From the cell containing the given text, extract its center point as [X, Y] coordinate. 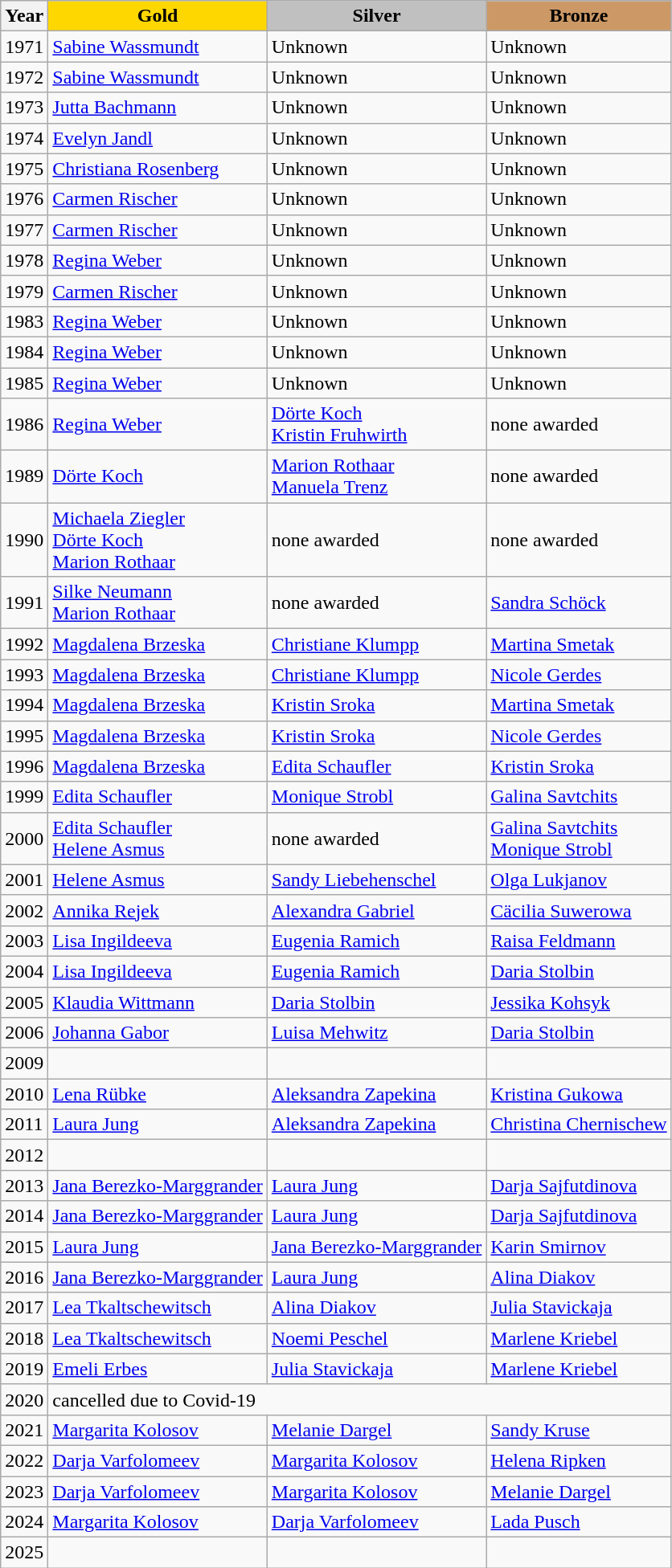
1972 [24, 77]
1994 [24, 705]
Annika Rejek [158, 910]
cancelled due to Covid-19 [360, 1399]
2020 [24, 1399]
2024 [24, 1522]
Lena Rübke [158, 1094]
1990 [24, 540]
Lada Pusch [579, 1522]
1974 [24, 138]
2012 [24, 1155]
2021 [24, 1430]
Year [24, 16]
2006 [24, 1033]
Bronze [579, 16]
Olga Lukjanov [579, 880]
Helena Ripken [579, 1460]
2013 [24, 1186]
1991 [24, 602]
2000 [24, 839]
Helene Asmus [158, 880]
Noemi Peschel [376, 1338]
1993 [24, 675]
2019 [24, 1369]
1984 [24, 352]
Galina Savtchits [579, 797]
2004 [24, 971]
2015 [24, 1247]
Edita SchauflerHelene Asmus [158, 839]
1995 [24, 736]
Silver [376, 16]
Luisa Mehwitz [376, 1033]
1996 [24, 766]
2025 [24, 1553]
1986 [24, 424]
2016 [24, 1277]
Raisa Feldmann [579, 941]
Evelyn Jandl [158, 138]
1999 [24, 797]
Klaudia Wittmann [158, 1002]
Sandy Kruse [579, 1430]
Jutta Bachmann [158, 108]
2009 [24, 1064]
Cäcilia Suwerowa [579, 910]
2011 [24, 1125]
2018 [24, 1338]
Christiana Rosenberg [158, 169]
Jessika Kohsyk [579, 1002]
Gold [158, 16]
2001 [24, 880]
Emeli Erbes [158, 1369]
1983 [24, 321]
1985 [24, 383]
2010 [24, 1094]
1973 [24, 108]
1976 [24, 199]
1992 [24, 644]
2005 [24, 1002]
2022 [24, 1460]
Silke NeumannMarion Rothaar [158, 602]
1977 [24, 230]
Alexandra Gabriel [376, 910]
Sandra Schöck [579, 602]
Monique Strobl [376, 797]
Johanna Gabor [158, 1033]
2014 [24, 1216]
1979 [24, 291]
Marion RothaarManuela Trenz [376, 477]
Michaela ZieglerDörte KochMarion Rothaar [158, 540]
Karin Smirnov [579, 1247]
2002 [24, 910]
1989 [24, 477]
Sandy Liebehenschel [376, 880]
Dörte KochKristin Fruhwirth [376, 424]
1975 [24, 169]
1978 [24, 260]
2017 [24, 1308]
2023 [24, 1492]
Kristina Gukowa [579, 1094]
2003 [24, 941]
Dörte Koch [158, 477]
Galina SavtchitsMonique Strobl [579, 839]
Christina Chernischew [579, 1125]
1971 [24, 47]
